Determine the [x, y] coordinate at the center of the cell enclosing the given text.  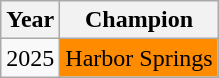
Champion [139, 20]
Year [30, 20]
Harbor Springs [139, 58]
2025 [30, 58]
